Locate the cell with the specified text and output its (X, Y) center coordinate. 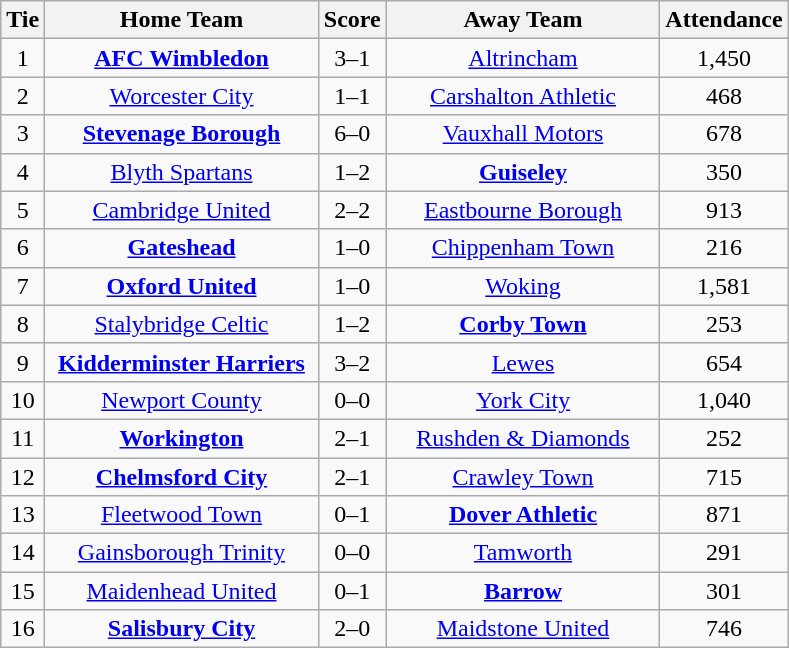
York City (523, 400)
Salisbury City (182, 629)
Chippenham Town (523, 248)
8 (23, 324)
654 (724, 362)
Gateshead (182, 248)
6 (23, 248)
2–0 (352, 629)
Newport County (182, 400)
Fleetwood Town (182, 515)
Stalybridge Celtic (182, 324)
Rushden & Diamonds (523, 438)
Crawley Town (523, 477)
13 (23, 515)
1,450 (724, 58)
1 (23, 58)
715 (724, 477)
7 (23, 286)
14 (23, 553)
252 (724, 438)
350 (724, 172)
9 (23, 362)
Oxford United (182, 286)
Tamworth (523, 553)
Woking (523, 286)
Guiseley (523, 172)
301 (724, 591)
4 (23, 172)
871 (724, 515)
291 (724, 553)
253 (724, 324)
Vauxhall Motors (523, 134)
16 (23, 629)
10 (23, 400)
746 (724, 629)
Chelmsford City (182, 477)
Tie (23, 20)
913 (724, 210)
Score (352, 20)
Gainsborough Trinity (182, 553)
Lewes (523, 362)
Away Team (523, 20)
Workington (182, 438)
Home Team (182, 20)
6–0 (352, 134)
3 (23, 134)
2 (23, 96)
3–2 (352, 362)
5 (23, 210)
1,040 (724, 400)
Dover Athletic (523, 515)
216 (724, 248)
11 (23, 438)
Blyth Spartans (182, 172)
468 (724, 96)
Stevenage Borough (182, 134)
12 (23, 477)
Maidenhead United (182, 591)
1,581 (724, 286)
2–2 (352, 210)
Corby Town (523, 324)
Altrincham (523, 58)
3–1 (352, 58)
Attendance (724, 20)
1–1 (352, 96)
Barrow (523, 591)
Worcester City (182, 96)
Maidstone United (523, 629)
AFC Wimbledon (182, 58)
Cambridge United (182, 210)
Kidderminster Harriers (182, 362)
678 (724, 134)
15 (23, 591)
Carshalton Athletic (523, 96)
Eastbourne Borough (523, 210)
